Detect which cell encompasses the target text, then output its [x, y] center coordinate. 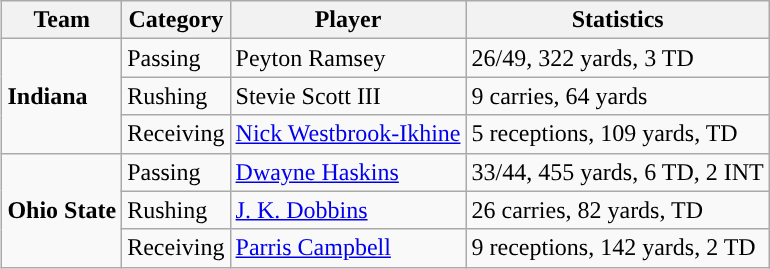
Statistics [618, 20]
Peyton Ramsey [348, 58]
Dwayne Haskins [348, 172]
Team [62, 20]
Stevie Scott III [348, 96]
33/44, 455 yards, 6 TD, 2 INT [618, 172]
Parris Campbell [348, 248]
Ohio State [62, 210]
5 receptions, 109 yards, TD [618, 134]
9 carries, 64 yards [618, 96]
Category [176, 20]
Player [348, 20]
26 carries, 82 yards, TD [618, 210]
26/49, 322 yards, 3 TD [618, 58]
9 receptions, 142 yards, 2 TD [618, 248]
J. K. Dobbins [348, 210]
Indiana [62, 96]
Nick Westbrook-Ikhine [348, 134]
